For the text-containing cell, return its midpoint in (x, y) coordinate format. 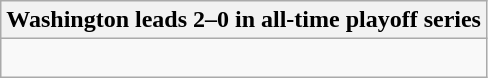
Washington leads 2–0 in all-time playoff series (244, 20)
